Return (X, Y) of the center of cell containing provided text 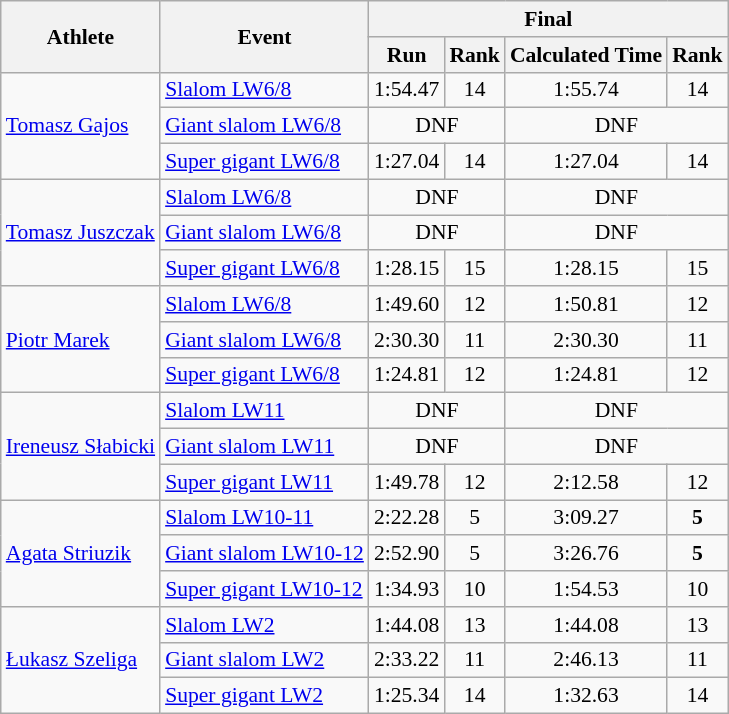
2:12.58 (586, 482)
Event (264, 36)
Giant slalom LW2 (264, 660)
Ireneusz Słabicki (80, 446)
2:22.28 (406, 518)
Łukasz Szeliga (80, 660)
2:52.90 (406, 554)
1:49.60 (406, 304)
Run (406, 55)
Slalom LW11 (264, 411)
1:54.47 (406, 90)
Agata Striuzik (80, 554)
Athlete (80, 36)
Super gigant LW10-12 (264, 589)
1:25.34 (406, 696)
Piotr Marek (80, 340)
3:09.27 (586, 518)
1:55.74 (586, 90)
1:34.93 (406, 589)
Giant slalom LW11 (264, 447)
Slalom LW2 (264, 625)
Giant slalom LW10-12 (264, 554)
Final (548, 19)
1:49.78 (406, 482)
1:32.63 (586, 696)
1:50.81 (586, 304)
Tomasz Gajos (80, 126)
Slalom LW10-11 (264, 518)
Super gigant LW2 (264, 696)
Super gigant LW11 (264, 482)
1:54.53 (586, 589)
2:33.22 (406, 660)
3:26.76 (586, 554)
Tomasz Juszczak (80, 232)
2:46.13 (586, 660)
Calculated Time (586, 55)
